Return (X, Y) of the center of cell containing provided text 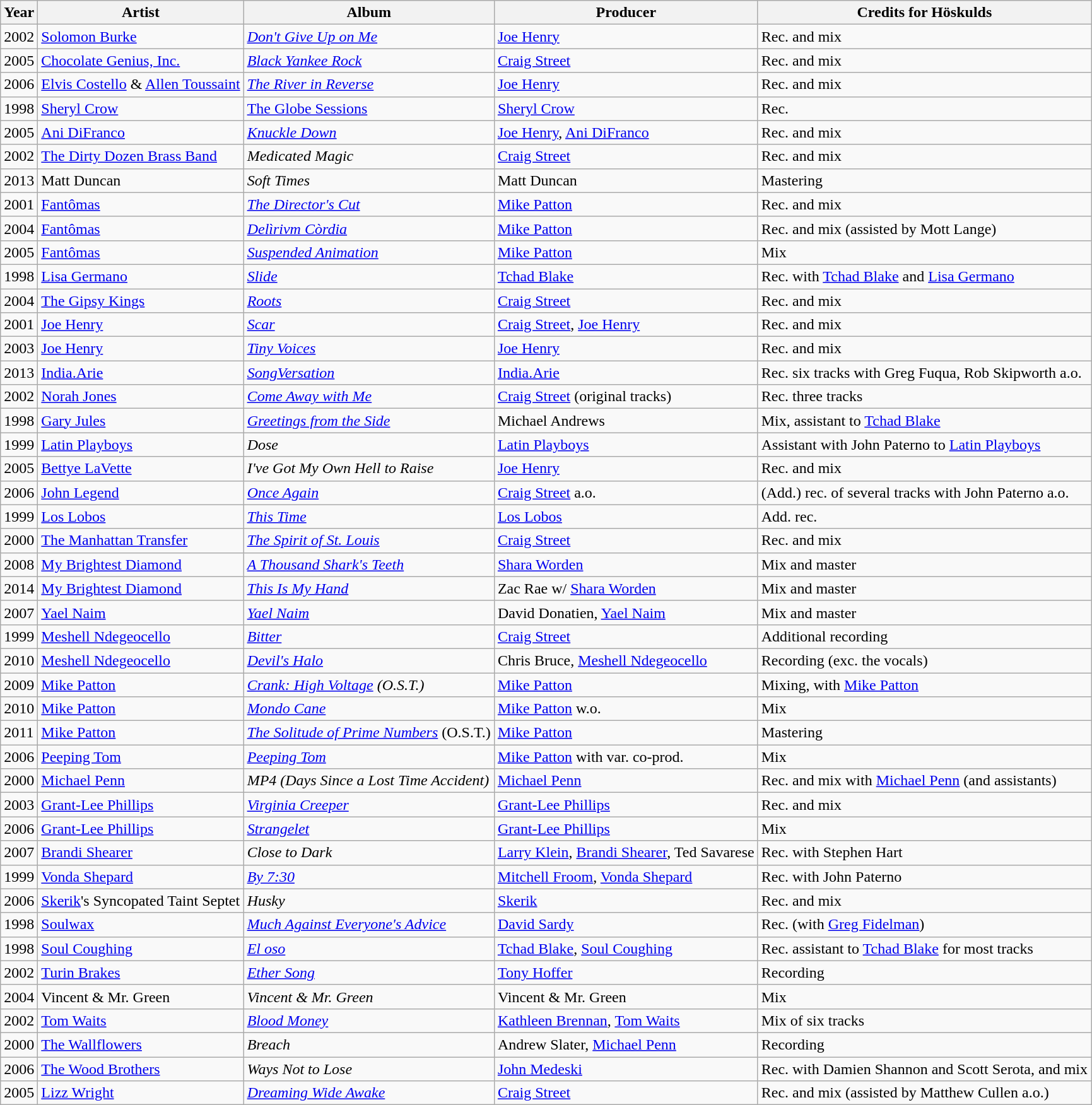
Scar (368, 325)
SongVersation (368, 373)
Delìrivm Còrdia (368, 228)
Lizz Wright (141, 1093)
Skerik's Syncopated Taint Septet (141, 901)
Dose (368, 445)
Mitchell Froom, Vonda Shepard (626, 877)
Michael Andrews (626, 421)
Rec. with Damien Shannon and Scott Serota, and mix (924, 1069)
Assistant with John Paterno to Latin Playboys (924, 445)
Rec. (924, 108)
Tchad Blake, Soul Coughing (626, 949)
Mike Patton with var. co-prod. (626, 757)
Rec. (with Greg Fidelman) (924, 925)
Blood Money (368, 1020)
Recording (exc. the vocals) (924, 660)
A Thousand Shark's Teeth (368, 564)
Skerik (626, 901)
Mike Patton w.o. (626, 709)
Soft Times (368, 180)
The Wood Brothers (141, 1069)
Ani DiFranco (141, 132)
Solomon Burke (141, 37)
Turin Brakes (141, 973)
Craig Street (original tracks) (626, 397)
Larry Klein, Brandi Shearer, Ted Savarese (626, 853)
El oso (368, 949)
Black Yankee Rock (368, 61)
Ether Song (368, 973)
The Solitude of Prime Numbers (O.S.T.) (368, 733)
Rec. with John Paterno (924, 877)
Rec. and mix (assisted by Mott Lange) (924, 228)
Chocolate Genius, Inc. (141, 61)
Slide (368, 276)
Rec. and mix with Michael Penn (and assistants) (924, 781)
Medicated Magic (368, 156)
Chris Bruce, Meshell Ndegeocello (626, 660)
Soul Coughing (141, 949)
The Globe Sessions (368, 108)
Dreaming Wide Awake (368, 1093)
By 7:30 (368, 877)
Norah Jones (141, 397)
2014 (19, 588)
Crank: High Voltage (O.S.T.) (368, 684)
Zac Rae w/ Shara Worden (626, 588)
Kathleen Brennan, Tom Waits (626, 1020)
The Gipsy Kings (141, 301)
(Add.) rec. of several tracks with John Paterno a.o. (924, 493)
Come Away with Me (368, 397)
The River in Reverse (368, 85)
Close to Dark (368, 853)
John Legend (141, 493)
David Donatien, Yael Naim (626, 612)
Greetings from the Side (368, 421)
Lisa Germano (141, 276)
Virginia Creeper (368, 805)
The Spirit of St. Louis (368, 541)
Producer (626, 13)
Artist (141, 13)
Rec. assistant to Tchad Blake for most tracks (924, 949)
The Dirty Dozen Brass Band (141, 156)
Bettye LaVette (141, 469)
Gary Jules (141, 421)
The Manhattan Transfer (141, 541)
Ways Not to Lose (368, 1069)
Mix of six tracks (924, 1020)
Tony Hoffer (626, 973)
Devil's Halo (368, 660)
I've Got My Own Hell to Raise (368, 469)
Shara Worden (626, 564)
Rec. with Tchad Blake and Lisa Germano (924, 276)
Vonda Shepard (141, 877)
2011 (19, 733)
Add. rec. (924, 517)
Credits for Höskulds (924, 13)
Soulwax (141, 925)
Elvis Costello & Allen Toussaint (141, 85)
John Medeski (626, 1069)
Much Against Everyone's Advice (368, 925)
Tchad Blake (626, 276)
David Sardy (626, 925)
Additional recording (924, 636)
Brandi Shearer (141, 853)
This Time (368, 517)
Joe Henry, Ani DiFranco (626, 132)
Knuckle Down (368, 132)
Craig Street, Joe Henry (626, 325)
Husky (368, 901)
Breach (368, 1044)
The Director's Cut (368, 204)
Bitter (368, 636)
2008 (19, 564)
Roots (368, 301)
Rec. with Stephen Hart (924, 853)
Album (368, 13)
Mix, assistant to Tchad Blake (924, 421)
Rec. three tracks (924, 397)
Craig Street a.o. (626, 493)
Don't Give Up on Me (368, 37)
Strangelet (368, 829)
Once Again (368, 493)
This Is My Hand (368, 588)
Tom Waits (141, 1020)
MP4 (Days Since a Lost Time Accident) (368, 781)
Mondo Cane (368, 709)
Rec. six tracks with Greg Fuqua, Rob Skipworth a.o. (924, 373)
2009 (19, 684)
Andrew Slater, Michael Penn (626, 1044)
Year (19, 13)
Rec. and mix (assisted by Matthew Cullen a.o.) (924, 1093)
The Wallflowers (141, 1044)
Suspended Animation (368, 252)
Tiny Voices (368, 349)
Mixing, with Mike Patton (924, 684)
